From the cell containing the given text, extract its center point as (x, y) coordinate. 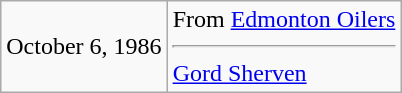
October 6, 1986 (84, 47)
From Edmonton OilersGord Sherven (284, 47)
